Pinpoint the cell where the given text exists, returning its [X, Y] midpoint coordinate. 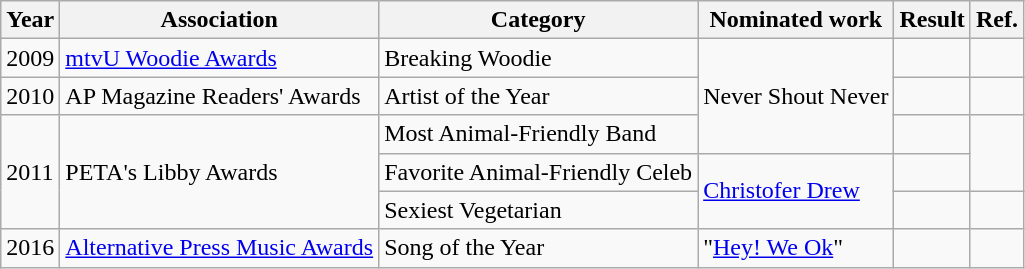
2016 [30, 248]
Favorite Animal-Friendly Celeb [538, 172]
Year [30, 20]
Ref. [996, 20]
Nominated work [796, 20]
Association [220, 20]
Alternative Press Music Awards [220, 248]
AP Magazine Readers' Awards [220, 96]
"Hey! We Ok" [796, 248]
Artist of the Year [538, 96]
Never Shout Never [796, 96]
Category [538, 20]
2011 [30, 172]
2010 [30, 96]
Most Animal-Friendly Band [538, 134]
mtvU Woodie Awards [220, 58]
Result [932, 20]
Breaking Woodie [538, 58]
PETA's Libby Awards [220, 172]
2009 [30, 58]
Christofer Drew [796, 191]
Song of the Year [538, 248]
Sexiest Vegetarian [538, 210]
